Locate the cell with the specified text and output its [X, Y] center coordinate. 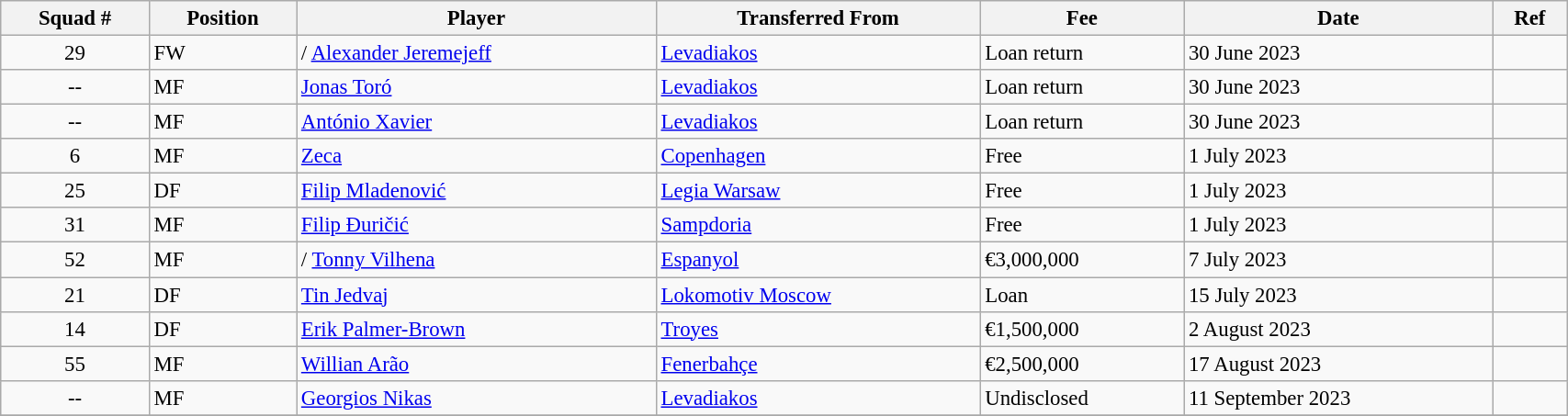
Transferred From [818, 18]
Player [477, 18]
Ref [1530, 18]
Filip Đuričić [477, 225]
€2,500,000 [1082, 364]
Legia Warsaw [818, 191]
Erik Palmer-Brown [477, 329]
55 [75, 364]
Zeca [477, 156]
Jonas Toró [477, 87]
15 July 2023 [1338, 295]
14 [75, 329]
Position [222, 18]
21 [75, 295]
29 [75, 53]
Filip Mladenović [477, 191]
€3,000,000 [1082, 260]
25 [75, 191]
Loan [1082, 295]
Date [1338, 18]
€1,500,000 [1082, 329]
/ Alexander Jeremejeff [477, 53]
17 August 2023 [1338, 364]
Troyes [818, 329]
7 July 2023 [1338, 260]
Fee [1082, 18]
2 August 2023 [1338, 329]
Squad # [75, 18]
Sampdoria [818, 225]
FW [222, 53]
Undisclosed [1082, 398]
Espanyol [818, 260]
31 [75, 225]
Fenerbahçe [818, 364]
52 [75, 260]
Copenhagen [818, 156]
Georgios Nikas [477, 398]
Willian Arão [477, 364]
/ Tonny Vilhena [477, 260]
11 September 2023 [1338, 398]
Lokomotiv Moscow [818, 295]
Tin Jedvaj [477, 295]
António Xavier [477, 122]
6 [75, 156]
